Pinpoint the cell where the given text exists, returning its (X, Y) midpoint coordinate. 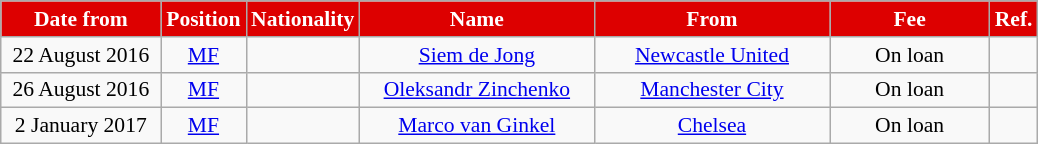
Name (476, 19)
Nationality (302, 19)
Position (204, 19)
Manchester City (712, 90)
From (712, 19)
Siem de Jong (476, 55)
22 August 2016 (81, 55)
Chelsea (712, 126)
26 August 2016 (81, 90)
Oleksandr Zinchenko (476, 90)
Newcastle United (712, 55)
Marco van Ginkel (476, 126)
2 January 2017 (81, 126)
Date from (81, 19)
Ref. (1014, 19)
Fee (910, 19)
